Output the (x, y) coordinate of the center of the cell containing the given text.  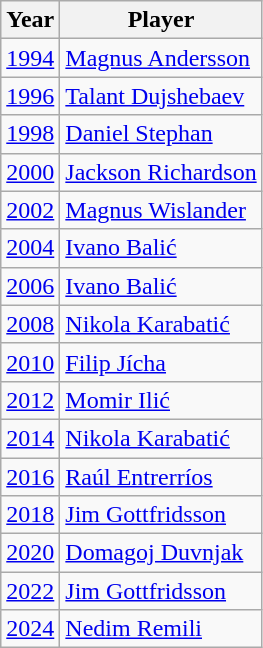
Player (161, 20)
Raúl Entrerríos (161, 477)
Jackson Richardson (161, 172)
2014 (30, 438)
Domagoj Duvnjak (161, 553)
2024 (30, 629)
2010 (30, 362)
1994 (30, 58)
Filip Jícha (161, 362)
2006 (30, 286)
Year (30, 20)
Daniel Stephan (161, 134)
Magnus Wislander (161, 210)
1996 (30, 96)
2000 (30, 172)
Magnus Andersson (161, 58)
Momir Ilić (161, 400)
2016 (30, 477)
2002 (30, 210)
2004 (30, 248)
2022 (30, 591)
Nedim Remili (161, 629)
Talant Dujshebaev (161, 96)
2020 (30, 553)
2008 (30, 324)
2012 (30, 400)
2018 (30, 515)
1998 (30, 134)
